Identify which cell holds the provided text, then report its (x, y) central coordinate. 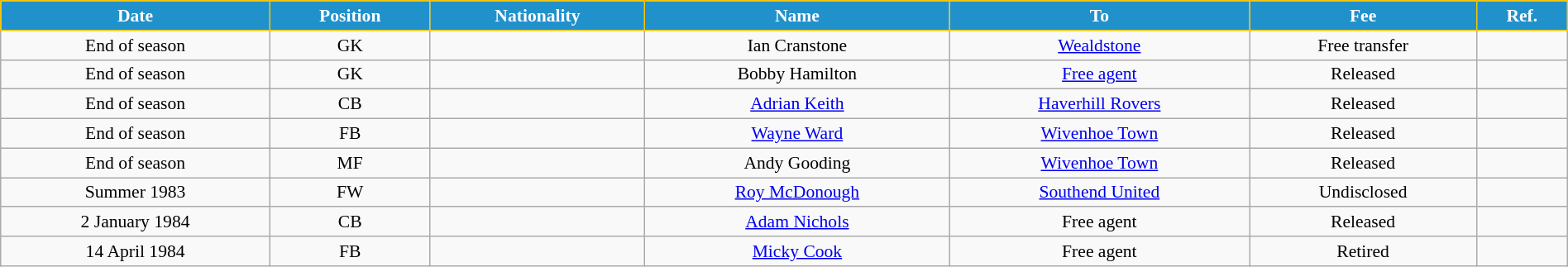
Position (350, 16)
Name (797, 16)
Summer 1983 (136, 193)
Micky Cook (797, 251)
Bobby Hamilton (797, 74)
Adrian Keith (797, 104)
Date (136, 16)
Fee (1363, 16)
Andy Gooding (797, 163)
2 January 1984 (136, 222)
Undisclosed (1363, 193)
Wayne Ward (797, 134)
FW (350, 193)
Wealdstone (1100, 45)
Ian Cranstone (797, 45)
Nationality (538, 16)
Haverhill Rovers (1100, 104)
MF (350, 163)
Ref. (1522, 16)
Southend United (1100, 193)
Retired (1363, 251)
Adam Nichols (797, 222)
Free transfer (1363, 45)
14 April 1984 (136, 251)
Roy McDonough (797, 193)
To (1100, 16)
